From the cell containing the given text, extract its center point as [x, y] coordinate. 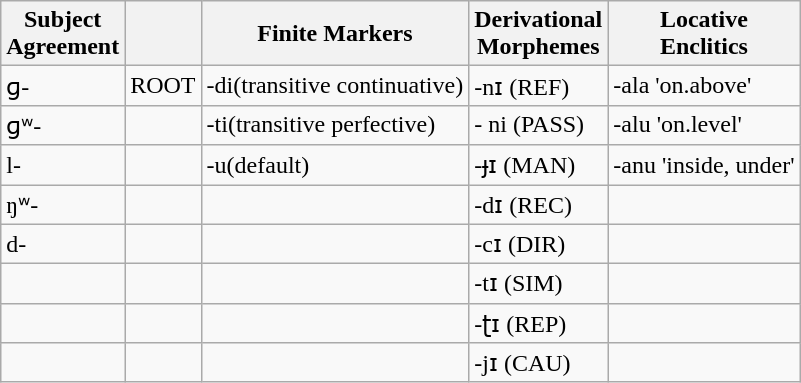
- ni (PASS) [538, 125]
ɡʷ- [63, 125]
DerivationalMorphemes [538, 34]
LocativeEnclitics [704, 34]
ɡ- [63, 86]
-alu 'on.level' [704, 125]
-di(transitive continuative) [335, 86]
-dɪ (REC) [538, 204]
-ʈɪ (REP) [538, 323]
-anu 'inside, under' [704, 165]
ROOT [163, 86]
d- [63, 244]
-ɟɪ (MAN) [538, 165]
-nɪ (REF) [538, 86]
-tɪ (SIM) [538, 284]
l- [63, 165]
ŋʷ- [63, 204]
-ala 'on.above' [704, 86]
-jɪ (CAU) [538, 363]
-cɪ (DIR) [538, 244]
-ti(transitive perfective) [335, 125]
Finite Markers [335, 34]
SubjectAgreement [63, 34]
-u(default) [335, 165]
